Find where the given text appears and provide that cell's center as (x, y) coordinate. 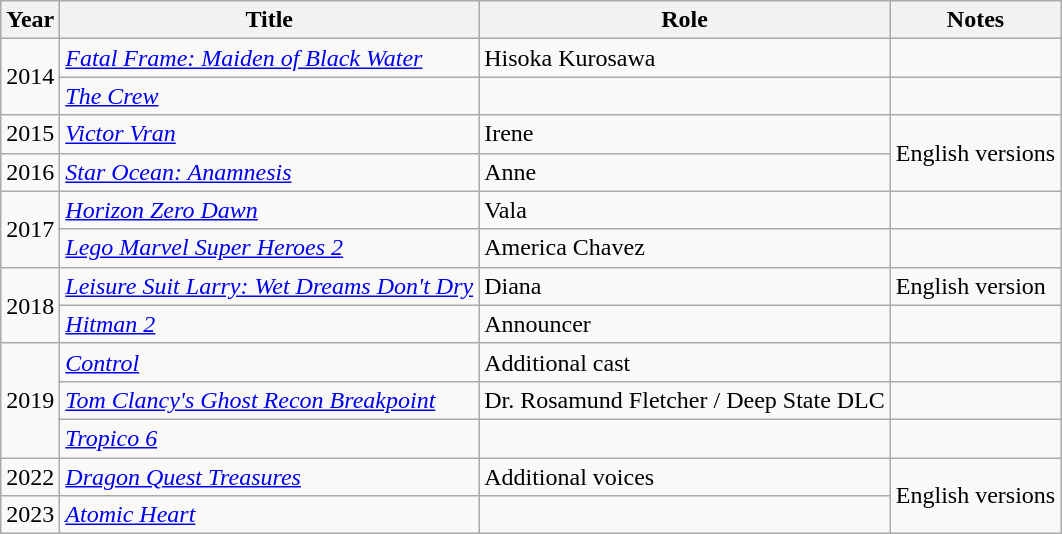
Hitman 2 (270, 324)
2015 (30, 134)
Victor Vran (270, 134)
2023 (30, 515)
2014 (30, 77)
Title (270, 20)
Additional cast (685, 362)
Notes (975, 20)
Tropico 6 (270, 438)
Tom Clancy's Ghost Recon Breakpoint (270, 400)
The Crew (270, 96)
2017 (30, 229)
Additional voices (685, 477)
2018 (30, 305)
2016 (30, 172)
English version (975, 286)
Fatal Frame: Maiden of Black Water (270, 58)
Atomic Heart (270, 515)
Vala (685, 210)
Dragon Quest Treasures (270, 477)
Anne (685, 172)
Leisure Suit Larry: Wet Dreams Don't Dry (270, 286)
Control (270, 362)
America Chavez (685, 248)
Announcer (685, 324)
Diana (685, 286)
Lego Marvel Super Heroes 2 (270, 248)
Hisoka Kurosawa (685, 58)
Year (30, 20)
Irene (685, 134)
Role (685, 20)
Dr. Rosamund Fletcher / Deep State DLC (685, 400)
Star Ocean: Anamnesis (270, 172)
2022 (30, 477)
2019 (30, 400)
Horizon Zero Dawn (270, 210)
